Find where the given text appears and provide that cell's center as [x, y] coordinate. 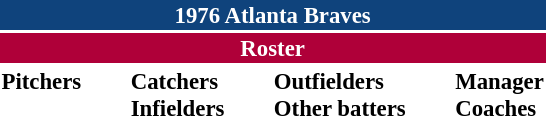
Roster [272, 48]
1976 Atlanta Braves [272, 15]
